For the text-containing cell, return its midpoint in (X, Y) coordinate format. 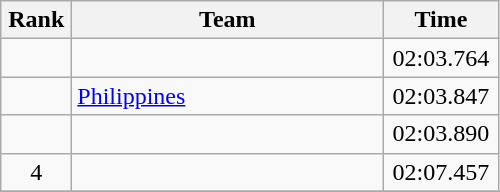
02:03.890 (441, 134)
02:03.764 (441, 58)
02:03.847 (441, 96)
Rank (36, 20)
Team (228, 20)
Philippines (228, 96)
02:07.457 (441, 172)
Time (441, 20)
4 (36, 172)
